Provide the [X, Y] coordinate of the cell's center where the given text is located.  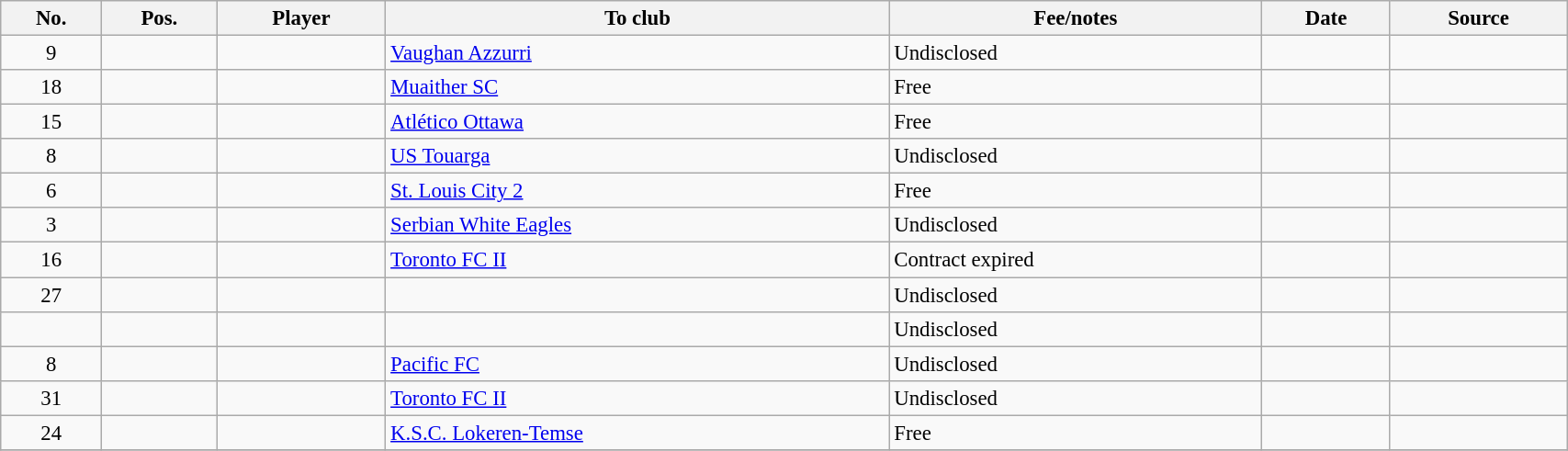
27 [51, 295]
18 [51, 87]
Muaither SC [637, 87]
K.S.C. Lokeren-Temse [637, 433]
31 [51, 398]
Contract expired [1076, 260]
Fee/notes [1076, 18]
15 [51, 122]
US Touarga [637, 156]
24 [51, 433]
St. Louis City 2 [637, 191]
16 [51, 260]
Vaughan Azzurri [637, 53]
Serbian White Eagles [637, 225]
Player [301, 18]
To club [637, 18]
Atlético Ottawa [637, 122]
3 [51, 225]
Pos. [160, 18]
Source [1478, 18]
9 [51, 53]
Pacific FC [637, 364]
6 [51, 191]
No. [51, 18]
Date [1326, 18]
